Provide the [x, y] coordinate of the cell's center where the given text is located.  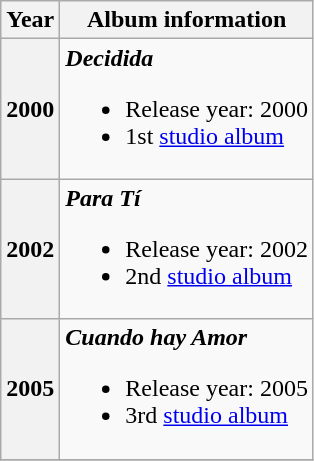
2002 [30, 249]
Year [30, 20]
Para TíRelease year: 20022nd studio album [187, 249]
2005 [30, 389]
DecididaRelease year: 20001st studio album [187, 109]
Album information [187, 20]
Cuando hay AmorRelease year: 20053rd studio album [187, 389]
2000 [30, 109]
